Identify which cell holds the provided text, then report its (x, y) central coordinate. 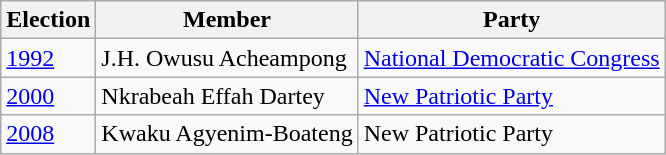
J.H. Owusu Acheampong (227, 58)
Party (512, 20)
1992 (48, 58)
Nkrabeah Effah Dartey (227, 96)
2000 (48, 96)
Kwaku Agyenim-Boateng (227, 134)
2008 (48, 134)
Member (227, 20)
Election (48, 20)
National Democratic Congress (512, 58)
